Pinpoint the cell where the given text exists, returning its (x, y) midpoint coordinate. 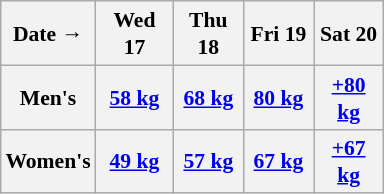
67 kg (278, 161)
Men's (48, 97)
57 kg (208, 161)
Thu 18 (208, 33)
58 kg (135, 97)
68 kg (208, 97)
Women's (48, 161)
Fri 19 (278, 33)
Sat 20 (349, 33)
49 kg (135, 161)
+67 kg (349, 161)
Wed 17 (135, 33)
+80 kg (349, 97)
Date → (48, 33)
80 kg (278, 97)
